Find where the given text appears and provide that cell's center as (X, Y) coordinate. 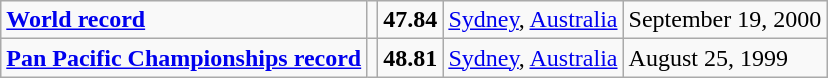
Pan Pacific Championships record (184, 58)
48.81 (410, 58)
September 19, 2000 (725, 20)
47.84 (410, 20)
World record (184, 20)
August 25, 1999 (725, 58)
